Provide the [X, Y] coordinate of the cell's center where the given text is located.  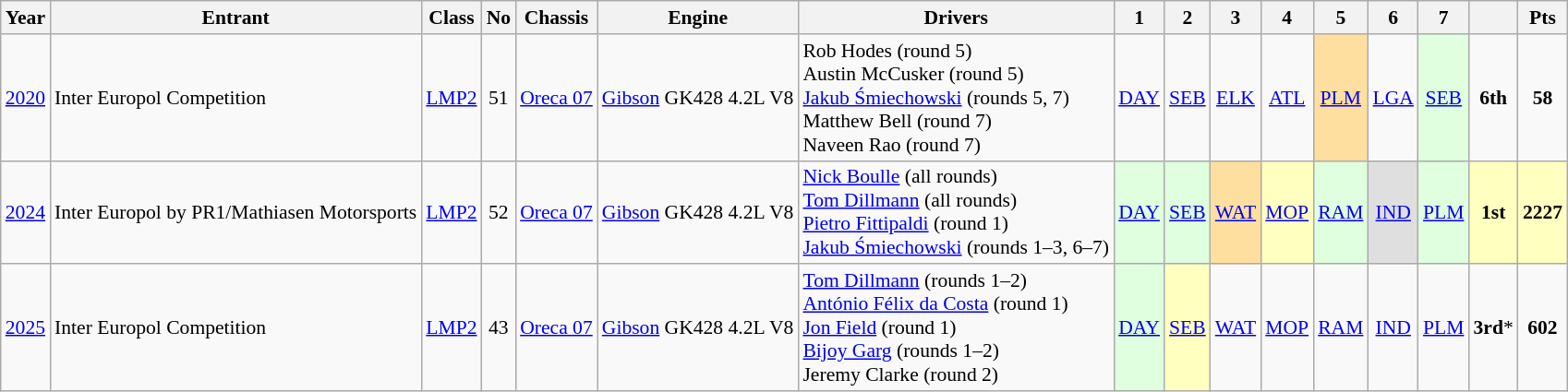
2024 [26, 212]
43 [499, 328]
LGA [1393, 98]
51 [499, 98]
6 [1393, 18]
ATL [1287, 98]
58 [1542, 98]
Chassis [556, 18]
Engine [698, 18]
2 [1188, 18]
Year [26, 18]
3rd* [1492, 328]
1 [1140, 18]
Inter Europol by PR1/Mathiasen Motorsports [235, 212]
1st [1492, 212]
Drivers [956, 18]
Rob Hodes (round 5) Austin McCusker (round 5) Jakub Śmiechowski (rounds 5, 7) Matthew Bell (round 7) Naveen Rao (round 7) [956, 98]
5 [1341, 18]
ELK [1236, 98]
52 [499, 212]
Nick Boulle (all rounds) Tom Dillmann (all rounds) Pietro Fittipaldi (round 1) Jakub Śmiechowski (rounds 1–3, 6–7) [956, 212]
No [499, 18]
7 [1444, 18]
4 [1287, 18]
Entrant [235, 18]
2020 [26, 98]
602 [1542, 328]
Pts [1542, 18]
2227 [1542, 212]
3 [1236, 18]
Class [451, 18]
2025 [26, 328]
Tom Dillmann (rounds 1–2) António Félix da Costa (round 1) Jon Field (round 1) Bijoy Garg (rounds 1–2) Jeremy Clarke (round 2) [956, 328]
6th [1492, 98]
